From the cell containing the given text, extract its center point as (X, Y) coordinate. 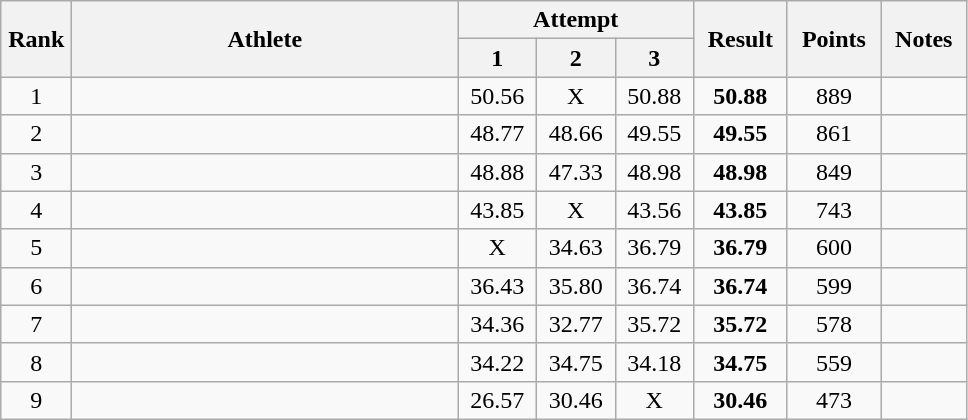
6 (36, 286)
36.43 (498, 286)
578 (834, 324)
600 (834, 248)
849 (834, 172)
35.80 (576, 286)
889 (834, 96)
48.77 (498, 134)
5 (36, 248)
7 (36, 324)
Attempt (576, 20)
34.36 (498, 324)
32.77 (576, 324)
Athlete (265, 39)
599 (834, 286)
34.63 (576, 248)
50.56 (498, 96)
48.88 (498, 172)
9 (36, 400)
861 (834, 134)
26.57 (498, 400)
43.56 (654, 210)
48.66 (576, 134)
Rank (36, 39)
8 (36, 362)
47.33 (576, 172)
34.18 (654, 362)
34.22 (498, 362)
Points (834, 39)
Result (741, 39)
473 (834, 400)
4 (36, 210)
743 (834, 210)
559 (834, 362)
Notes (924, 39)
